From the cell containing the given text, extract its center point as (X, Y) coordinate. 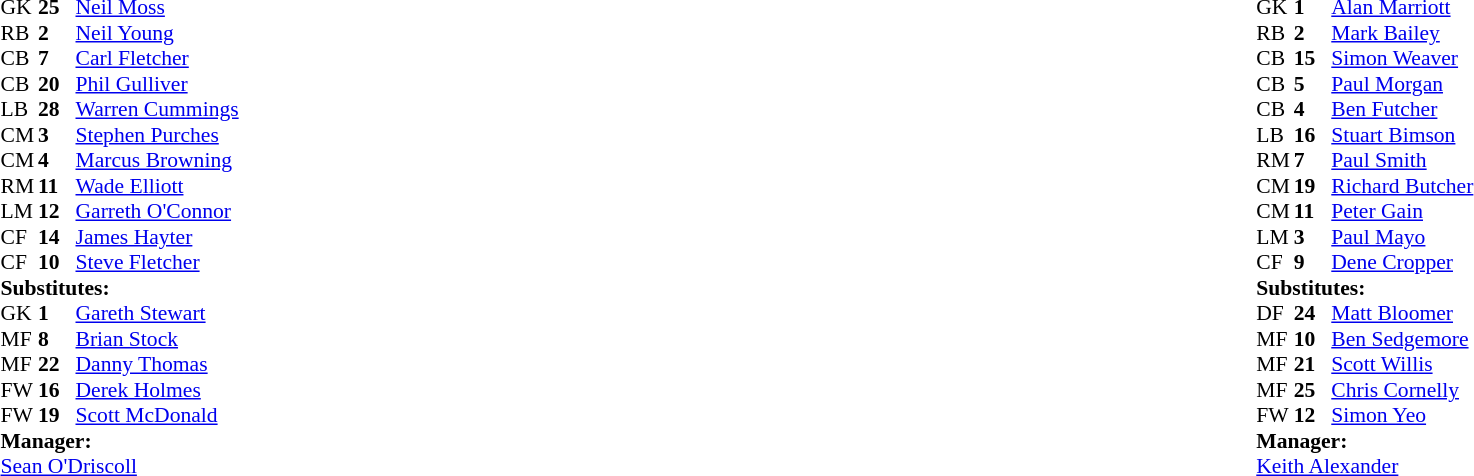
Ben Sedgemore (1402, 339)
24 (1313, 313)
Stuart Bimson (1402, 135)
DF (1275, 313)
Warren Cummings (158, 109)
Peter Gain (1402, 211)
Marcus Browning (158, 161)
Derek Holmes (158, 390)
Richard Butcher (1402, 186)
28 (57, 109)
Simon Yeo (1402, 415)
Garreth O'Connor (158, 211)
James Hayter (158, 237)
GK (19, 313)
Paul Mayo (1402, 237)
9 (1313, 263)
Mark Bailey (1402, 33)
Danny Thomas (158, 365)
Dene Cropper (1402, 263)
Simon Weaver (1402, 59)
8 (57, 339)
Wade Elliott (158, 186)
Gareth Stewart (158, 313)
Brian Stock (158, 339)
Ben Futcher (1402, 109)
Paul Smith (1402, 161)
20 (57, 84)
Phil Gulliver (158, 84)
22 (57, 365)
25 (1313, 390)
21 (1313, 365)
Carl Fletcher (158, 59)
Scott McDonald (158, 415)
Matt Bloomer (1402, 313)
Scott Willis (1402, 365)
Neil Young (158, 33)
Chris Cornelly (1402, 390)
15 (1313, 59)
1 (57, 313)
14 (57, 237)
5 (1313, 84)
Stephen Purches (158, 135)
Steve Fletcher (158, 263)
Paul Morgan (1402, 84)
